Pinpoint the cell where the given text exists, returning its [X, Y] midpoint coordinate. 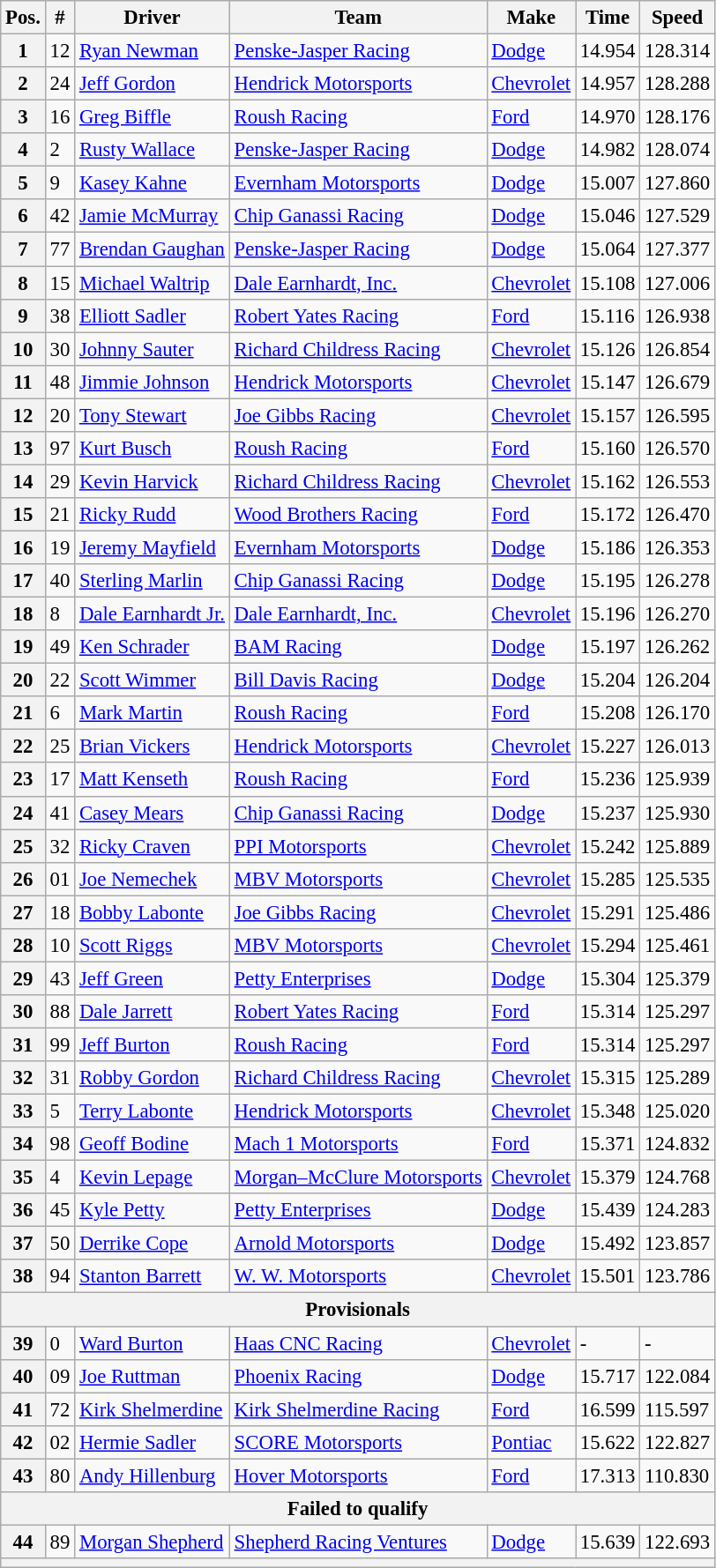
11 [23, 382]
SCORE Motorsports [358, 1442]
Hover Motorsports [358, 1475]
125.889 [677, 846]
Matt Kenseth [153, 780]
Brian Vickers [153, 747]
Robby Gordon [153, 1078]
127.377 [677, 249]
15.291 [607, 912]
49 [60, 647]
15.717 [607, 1376]
Johnny Sauter [153, 349]
Pos. [23, 18]
Greg Biffle [153, 117]
Ward Burton [153, 1343]
3 [23, 117]
36 [23, 1210]
Michael Waltrip [153, 283]
15.196 [607, 614]
Casey Mears [153, 813]
Morgan–McClure Motorsports [358, 1178]
7 [23, 249]
115.597 [677, 1409]
0 [60, 1343]
126.595 [677, 415]
Ricky Rudd [153, 515]
128.074 [677, 150]
PPI Motorsports [358, 846]
14.982 [607, 150]
Jimmie Johnson [153, 382]
39 [23, 1343]
125.461 [677, 946]
Kevin Harvick [153, 481]
125.379 [677, 978]
110.830 [677, 1475]
15.501 [607, 1277]
Elliott Sadler [153, 316]
15.639 [607, 1542]
Make [531, 18]
Bill Davis Racing [358, 680]
23 [23, 780]
Rusty Wallace [153, 150]
126.170 [677, 713]
122.084 [677, 1376]
Jamie McMurray [153, 216]
15.492 [607, 1244]
126.679 [677, 382]
Kevin Lepage [153, 1178]
126.470 [677, 515]
15.227 [607, 747]
15.126 [607, 349]
Stanton Barrett [153, 1277]
Failed to qualify [358, 1509]
89 [60, 1542]
15.237 [607, 813]
Ken Schrader [153, 647]
Scott Wimmer [153, 680]
124.832 [677, 1144]
Kasey Kahne [153, 183]
15.116 [607, 316]
15.294 [607, 946]
50 [60, 1244]
125.020 [677, 1111]
126.013 [677, 747]
14.957 [607, 84]
Ryan Newman [153, 51]
15.204 [607, 680]
Jeff Green [153, 978]
77 [60, 249]
Andy Hillenburg [153, 1475]
BAM Racing [358, 647]
Jeff Gordon [153, 84]
Sterling Marlin [153, 581]
15.285 [607, 879]
Mach 1 Motorsports [358, 1144]
34 [23, 1144]
125.535 [677, 879]
15.315 [607, 1078]
27 [23, 912]
Kirk Shelmerdine Racing [358, 1409]
W. W. Motorsports [358, 1277]
15.304 [607, 978]
124.283 [677, 1210]
26 [23, 879]
48 [60, 382]
126.270 [677, 614]
Geoff Bodine [153, 1144]
15.242 [607, 846]
15.439 [607, 1210]
125.486 [677, 912]
# [60, 18]
15.348 [607, 1111]
Morgan Shepherd [153, 1542]
15.197 [607, 647]
15.007 [607, 183]
Shepherd Racing Ventures [358, 1542]
15.622 [607, 1442]
28 [23, 946]
Speed [677, 18]
Dale Jarrett [153, 1012]
126.553 [677, 481]
15.162 [607, 481]
15.108 [607, 283]
126.570 [677, 449]
15.379 [607, 1178]
88 [60, 1012]
Kurt Busch [153, 449]
16.599 [607, 1409]
37 [23, 1244]
Jeremy Mayfield [153, 547]
126.262 [677, 647]
Jeff Burton [153, 1044]
Terry Labonte [153, 1111]
Pontiac [531, 1442]
80 [60, 1475]
128.176 [677, 117]
Bobby Labonte [153, 912]
Arnold Motorsports [358, 1244]
Mark Martin [153, 713]
02 [60, 1442]
Driver [153, 18]
125.289 [677, 1078]
15.186 [607, 547]
17.313 [607, 1475]
Scott Riggs [153, 946]
14.954 [607, 51]
15.064 [607, 249]
126.204 [677, 680]
01 [60, 879]
126.938 [677, 316]
128.314 [677, 51]
Wood Brothers Racing [358, 515]
Hermie Sadler [153, 1442]
15.046 [607, 216]
125.930 [677, 813]
Ricky Craven [153, 846]
35 [23, 1178]
123.786 [677, 1277]
15.160 [607, 449]
127.529 [677, 216]
15.157 [607, 415]
09 [60, 1376]
97 [60, 449]
Time [607, 18]
15.371 [607, 1144]
99 [60, 1044]
15.195 [607, 581]
Phoenix Racing [358, 1376]
98 [60, 1144]
126.854 [677, 349]
13 [23, 449]
45 [60, 1210]
122.827 [677, 1442]
Haas CNC Racing [358, 1343]
Derrike Cope [153, 1244]
Kirk Shelmerdine [153, 1409]
125.939 [677, 780]
Team [358, 18]
122.693 [677, 1542]
15.208 [607, 713]
94 [60, 1277]
127.006 [677, 283]
Tony Stewart [153, 415]
44 [23, 1542]
126.278 [677, 581]
15.147 [607, 382]
33 [23, 1111]
Joe Ruttman [153, 1376]
72 [60, 1409]
15.172 [607, 515]
127.860 [677, 183]
Provisionals [358, 1310]
124.768 [677, 1178]
Kyle Petty [153, 1210]
14 [23, 481]
14.970 [607, 117]
Brendan Gaughan [153, 249]
1 [23, 51]
126.353 [677, 547]
123.857 [677, 1244]
Joe Nemechek [153, 879]
Dale Earnhardt Jr. [153, 614]
128.288 [677, 84]
15.236 [607, 780]
